Detect which cell encompasses the target text, then output its (x, y) center coordinate. 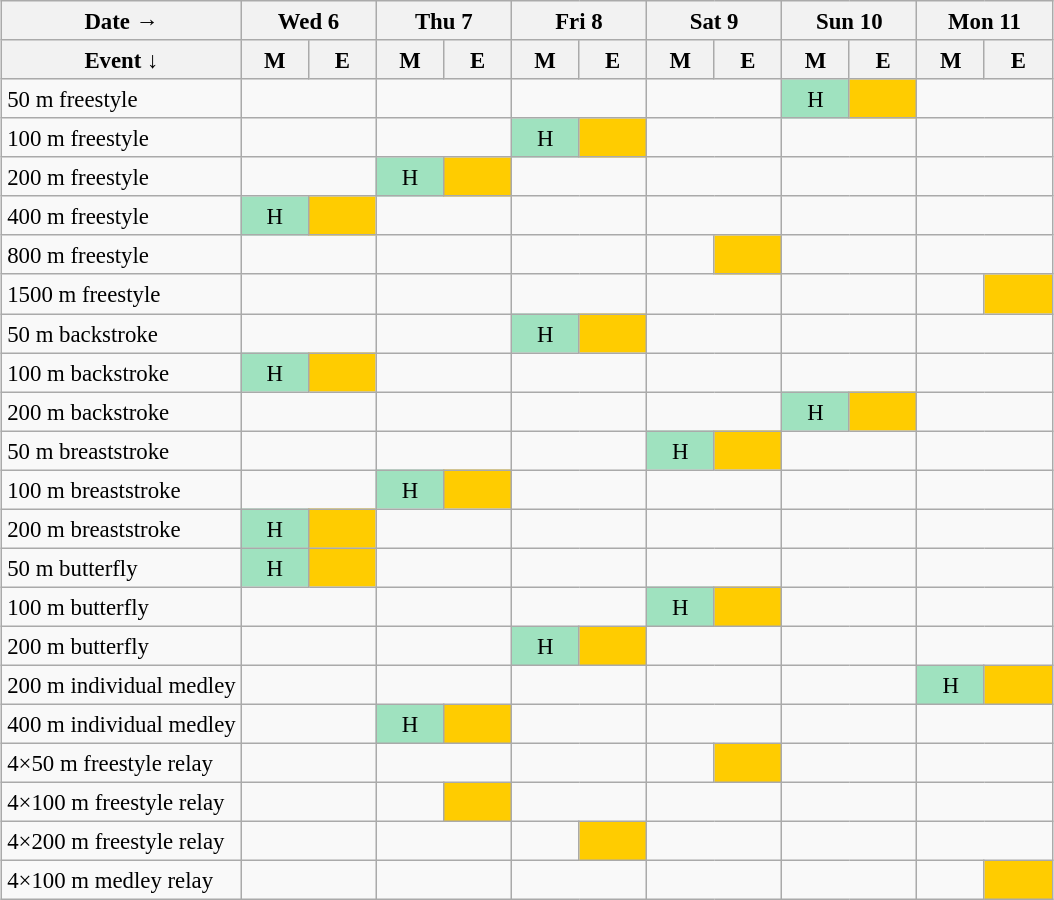
4×100 m medley relay (122, 880)
1500 m freestyle (122, 294)
Fri 8 (578, 20)
100 m breaststroke (122, 490)
4×100 m freestyle relay (122, 802)
200 m butterfly (122, 646)
800 m freestyle (122, 254)
Mon 11 (984, 20)
4×200 m freestyle relay (122, 842)
4×50 m freestyle relay (122, 764)
Sun 10 (850, 20)
Event ↓ (122, 60)
200 m freestyle (122, 176)
Wed 6 (308, 20)
50 m butterfly (122, 568)
400 m individual medley (122, 724)
100 m backstroke (122, 372)
100 m freestyle (122, 138)
Sat 9 (714, 20)
50 m freestyle (122, 98)
Thu 7 (444, 20)
50 m backstroke (122, 334)
200 m breaststroke (122, 528)
200 m individual medley (122, 684)
50 m breaststroke (122, 450)
200 m backstroke (122, 412)
400 m freestyle (122, 216)
100 m butterfly (122, 606)
Date → (122, 20)
